Extract the (X, Y) coordinate from the center of the cell holding the provided text.  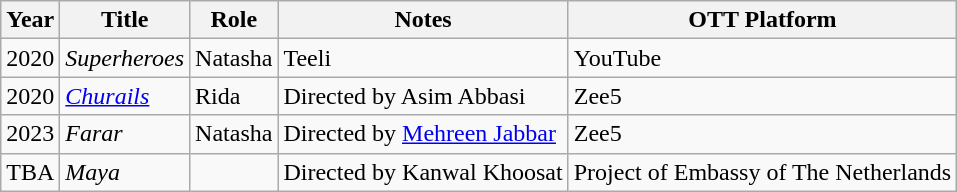
OTT Platform (762, 20)
Notes (423, 20)
Rida (234, 96)
Year (30, 20)
Directed by Asim Abbasi (423, 96)
Role (234, 20)
Farar (125, 134)
Project of Embassy of The Netherlands (762, 172)
Maya (125, 172)
2023 (30, 134)
Directed by Mehreen Jabbar (423, 134)
Title (125, 20)
TBA (30, 172)
Directed by Kanwal Khoosat (423, 172)
Churails (125, 96)
Teeli (423, 58)
YouTube (762, 58)
Superheroes (125, 58)
